From the cell containing the given text, extract its center point as [x, y] coordinate. 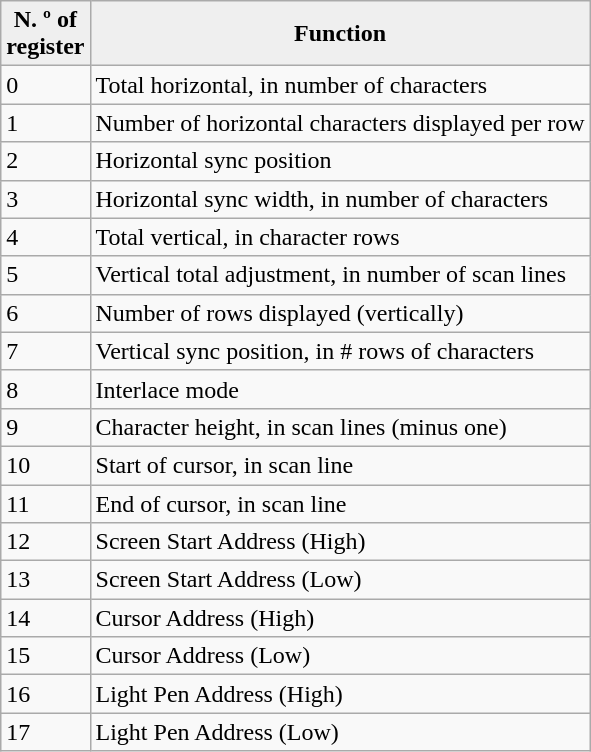
14 [46, 618]
16 [46, 694]
3 [46, 199]
9 [46, 427]
Light Pen Address (High) [340, 694]
N. º ofregister [46, 34]
Character height, in scan lines (minus one) [340, 427]
10 [46, 465]
Cursor Address (Low) [340, 656]
Screen Start Address (High) [340, 542]
6 [46, 313]
11 [46, 503]
Number of rows displayed (vertically) [340, 313]
2 [46, 161]
Horizontal sync width, in number of characters [340, 199]
Screen Start Address (Low) [340, 580]
12 [46, 542]
7 [46, 351]
Interlace mode [340, 389]
Vertical total adjustment, in number of scan lines [340, 275]
5 [46, 275]
End of cursor, in scan line [340, 503]
Start of cursor, in scan line [340, 465]
Light Pen Address (Low) [340, 732]
13 [46, 580]
Cursor Address (High) [340, 618]
Vertical sync position, in # rows of characters [340, 351]
4 [46, 237]
8 [46, 389]
15 [46, 656]
Number of horizontal characters displayed per row [340, 123]
17 [46, 732]
Function [340, 34]
1 [46, 123]
Horizontal sync position [340, 161]
Total vertical, in character rows [340, 237]
Total horizontal, in number of characters [340, 85]
0 [46, 85]
